Determine the (X, Y) coordinate at the center of the cell enclosing the given text.  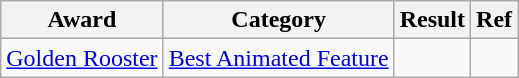
Ref (494, 20)
Result (432, 20)
Best Animated Feature (278, 58)
Category (278, 20)
Award (82, 20)
Golden Rooster (82, 58)
